Find where the given text appears and provide that cell's center as (x, y) coordinate. 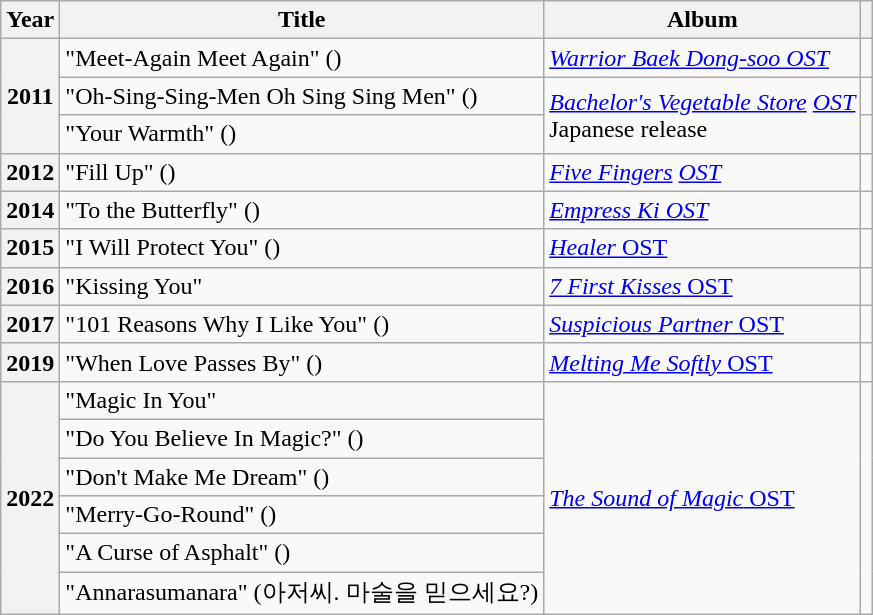
Suspicious Partner OST (702, 324)
Bachelor's Vegetable Store OST Japanese release (702, 115)
"Oh-Sing-Sing-Men Oh Sing Sing Men" () (302, 96)
Year (30, 20)
"When Love Passes By" () (302, 362)
"101 Reasons Why I Like You" () (302, 324)
"Fill Up" () (302, 172)
Five Fingers OST (702, 172)
"Annarasumanara" (아저씨. 마술을 믿으세요?) (302, 594)
Melting Me Softly OST (702, 362)
2011 (30, 96)
"To the Butterfly" () (302, 210)
"Your Warmth" () (302, 134)
The Sound of Magic OST (702, 498)
"Merry-Go-Round" () (302, 515)
"Don't Make Me Dream" () (302, 477)
Album (702, 20)
2012 (30, 172)
2014 (30, 210)
"Do You Believe In Magic?" () (302, 438)
2017 (30, 324)
2022 (30, 498)
"Meet-Again Meet Again" () (302, 58)
2019 (30, 362)
Warrior Baek Dong-soo OST (702, 58)
7 First Kisses OST (702, 286)
"Kissing You" (302, 286)
Title (302, 20)
"A Curse of Asphalt" () (302, 553)
2015 (30, 248)
2016 (30, 286)
Empress Ki OST (702, 210)
Healer OST (702, 248)
"I Will Protect You" () (302, 248)
"Magic In You" (302, 400)
